Determine the (x, y) coordinate at the center of the cell enclosing the given text.  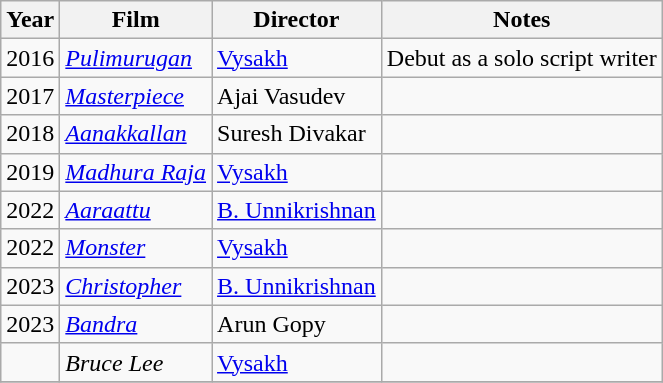
2017 (30, 96)
Christopher (136, 286)
2018 (30, 134)
Suresh Divakar (297, 134)
Debut as a solo script writer (522, 58)
Monster (136, 248)
Madhura Raja (136, 172)
Year (30, 20)
Ajai Vasudev (297, 96)
Masterpiece (136, 96)
Aaraattu (136, 210)
Arun Gopy (297, 324)
Director (297, 20)
2016 (30, 58)
Pulimurugan (136, 58)
Bruce Lee (136, 362)
Film (136, 20)
2019 (30, 172)
Notes (522, 20)
Aanakkallan (136, 134)
Bandra (136, 324)
